Capture the cell that displays the provided text and extract its [X, Y] central coordinate. 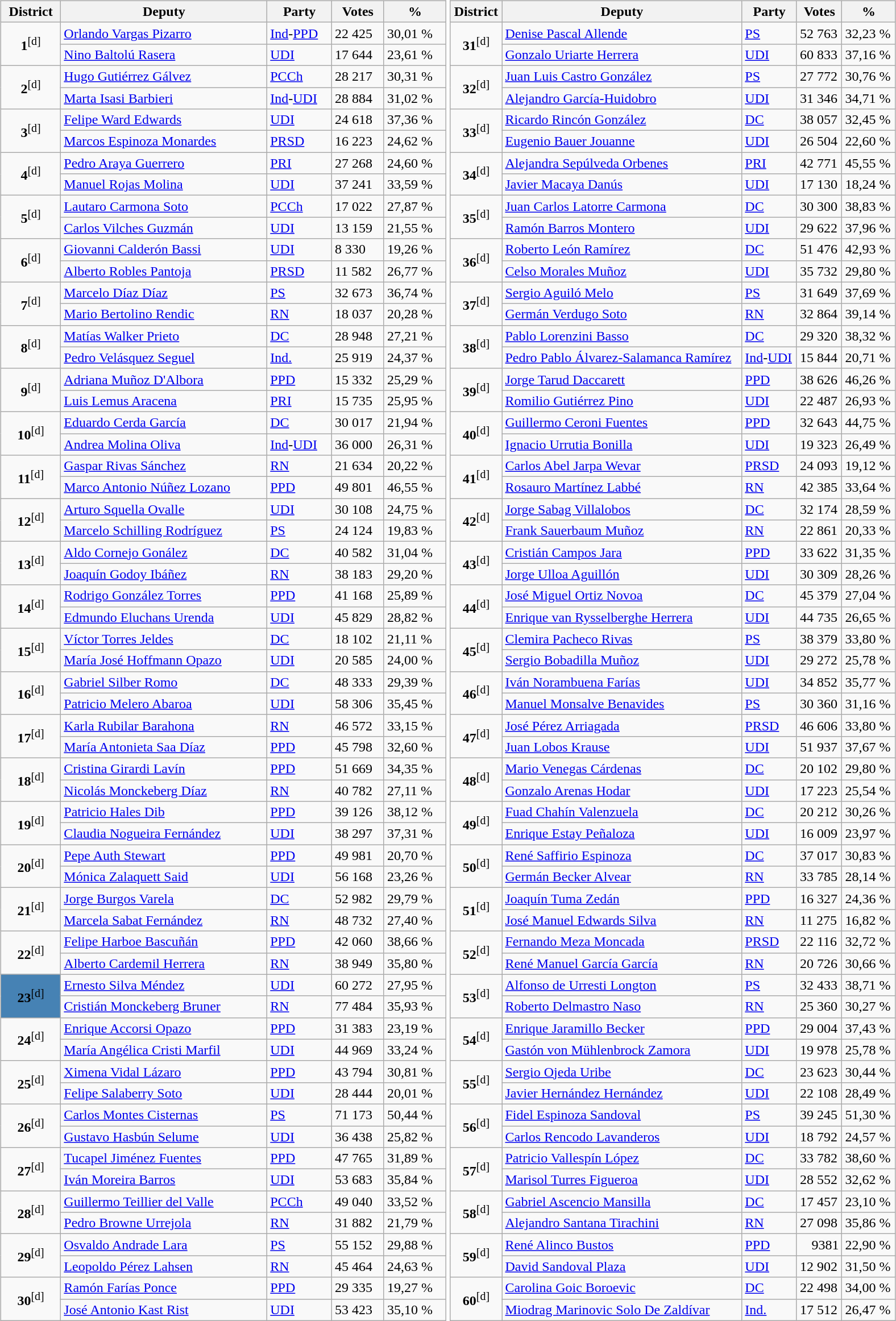
35,45 % [415, 704]
Alfonso de Urresti Longton [622, 985]
53 423 [358, 1310]
17 512 [819, 1310]
16[d] [31, 693]
50[d] [476, 866]
46[d] [476, 693]
50,44 % [415, 1115]
42 385 [819, 488]
58 306 [358, 704]
Fernando Meza Moncada [622, 942]
46,55 % [415, 488]
56[d] [476, 1125]
16 223 [358, 142]
Karla Rubilar Barahona [164, 725]
60 272 [358, 985]
Marcos Espinoza Monardes [164, 142]
23,19 % [415, 1028]
21,79 % [415, 1223]
27 772 [819, 76]
49[d] [476, 823]
Nino Baltolú Rasera [164, 55]
41[d] [476, 477]
15 844 [819, 358]
26[d] [31, 1125]
48 732 [358, 920]
35,84 % [415, 1180]
31[d] [476, 44]
Aldo Cornejo Gonález [164, 553]
35,86 % [869, 1223]
24,37 % [415, 358]
Gonzalo Arenas Hodar [622, 791]
24,62 % [415, 142]
30,31 % [415, 76]
39,14 % [869, 314]
24 124 [358, 531]
Juan Lobos Krause [622, 747]
Carolina Goic Boroevic [622, 1288]
30 300 [819, 206]
Guillermo Ceroni Fuentes [622, 422]
19,12 % [869, 466]
María Angélica Cristi Marfil [164, 1050]
Felipe Ward Edwards [164, 120]
51 937 [819, 747]
Ximena Vidal Lázaro [164, 1071]
Sergio Bobadilla Muñoz [622, 660]
45 798 [358, 747]
56 168 [358, 877]
28,49 % [869, 1093]
20 212 [819, 812]
31,02 % [415, 98]
41 168 [358, 596]
28 948 [358, 336]
38 183 [358, 574]
Jorge Sabag Villalobos [622, 509]
22 108 [819, 1093]
40 782 [358, 791]
18 037 [358, 314]
21 634 [358, 466]
37 017 [819, 855]
Marcela Sabat Fernández [164, 920]
15 332 [358, 379]
60[d] [476, 1299]
27,21 % [415, 336]
29,88 % [415, 1245]
54[d] [476, 1039]
Edmundo Eluchans Urenda [164, 617]
31,16 % [869, 704]
Luis Lemus Aracena [164, 401]
38 379 [819, 639]
Miodrag Marinovic Solo De Zaldívar [622, 1310]
Marco Antonio Núñez Lozano [164, 488]
49 801 [358, 488]
Enrique Estay Peñaloza [622, 834]
Nicolás Monckeberg Díaz [164, 791]
5[d] [31, 217]
28,82 % [415, 617]
51 669 [358, 768]
17 130 [819, 185]
40 582 [358, 553]
48 333 [358, 682]
23[d] [31, 996]
Manuel Monsalve Benavides [622, 704]
Sergio Aguiló Melo [622, 293]
Leopoldo Pérez Lahsen [164, 1266]
Pablo Lorenzini Basso [622, 336]
José Antonio Kast Rist [164, 1310]
Jorge Tarud Daccarett [622, 379]
19,27 % [415, 1288]
Jorge Burgos Varela [164, 899]
Osvaldo Andrade Lara [164, 1245]
24 093 [819, 466]
23,97 % [869, 834]
26,49 % [869, 444]
38,12 % [415, 812]
21,55 % [415, 228]
Pepe Auth Stewart [164, 855]
34[d] [476, 174]
37,16 % [869, 55]
33 782 [819, 1158]
33,64 % [869, 488]
23,26 % [415, 877]
21,11 % [415, 639]
Manuel Rojas Molina [164, 185]
25,29 % [415, 379]
13[d] [31, 563]
15[d] [31, 650]
Mario Bertolino Rendic [164, 314]
Celso Morales Muñoz [622, 271]
Alejandro Santana Tirachini [622, 1223]
37,36 % [415, 120]
46 606 [819, 725]
32 864 [819, 314]
Gustavo Hasbún Selume [164, 1136]
27 268 [358, 163]
26,31 % [415, 444]
37,67 % [869, 747]
Gonzalo Uriarte Herrera [622, 55]
29,79 % [415, 899]
27,04 % [869, 596]
36[d] [476, 260]
14[d] [31, 607]
Alberto Cardemil Herrera [164, 963]
46,26 % [869, 379]
47[d] [476, 736]
Patricio Hales Dib [164, 812]
30,66 % [869, 963]
29 272 [819, 660]
22[d] [31, 953]
40[d] [476, 433]
33[d] [476, 131]
22 487 [819, 401]
47 765 [358, 1158]
Matías Walker Prieto [164, 336]
Eduardo Cerda García [164, 422]
Cristián Monckeberg Bruner [164, 1007]
31,89 % [415, 1158]
Alejandro García-Huidobro [622, 98]
30,01 % [415, 33]
Rosauro Martínez Labbé [622, 488]
27,11 % [415, 791]
53 683 [358, 1180]
42 771 [819, 163]
Carlos Vilches Guzmán [164, 228]
36 438 [358, 1136]
27,95 % [415, 985]
6[d] [31, 260]
51,30 % [869, 1115]
37,69 % [869, 293]
36,74 % [415, 293]
Ramón Farías Ponce [164, 1288]
43 794 [358, 1071]
58[d] [476, 1212]
Carlos Rencodo Lavanderos [622, 1136]
44[d] [476, 607]
Sergio Ojeda Uribe [622, 1071]
37 241 [358, 185]
52 982 [358, 899]
Gaspar Rivas Sánchez [164, 466]
29,20 % [415, 574]
Roberto León Ramírez [622, 250]
33,59 % [415, 185]
17 223 [819, 791]
25 919 [358, 358]
Rodrigo González Torres [164, 596]
53[d] [476, 996]
24,36 % [869, 899]
Orlando Vargas Pizarro [164, 33]
32,72 % [869, 942]
31,04 % [415, 553]
71 173 [358, 1115]
22 116 [819, 942]
30,81 % [415, 1071]
25,89 % [415, 596]
Gabriel Ascencio Mansilla [622, 1202]
Enrique Jaramillo Becker [622, 1028]
Ernesto Silva Méndez [164, 985]
Ricardo Rincón González [622, 120]
18,24 % [869, 185]
Enrique Accorsi Opazo [164, 1028]
29 622 [819, 228]
Giovanni Calderón Bassi [164, 250]
26,93 % [869, 401]
1[d] [31, 44]
44,75 % [869, 422]
David Sandoval Plaza [622, 1266]
30[d] [31, 1299]
Arturo Squella Ovalle [164, 509]
45,55 % [869, 163]
25,95 % [415, 401]
32 643 [819, 422]
59[d] [476, 1256]
Javier Macaya Danús [622, 185]
Roberto Delmastro Naso [622, 1007]
Iván Norambuena Farías [622, 682]
René Saffirio Espinoza [622, 855]
35,77 % [869, 682]
28 444 [358, 1093]
35,10 % [415, 1310]
31,50 % [869, 1266]
24,63 % [415, 1266]
48[d] [476, 779]
20 585 [358, 660]
9381 [819, 1245]
31 882 [358, 1223]
20 102 [819, 768]
Adriana Muñoz D'Albora [164, 379]
38,83 % [869, 206]
42,93 % [869, 250]
16 327 [819, 899]
Gabriel Silber Romo [164, 682]
30 108 [358, 509]
Pedro Browne Urrejola [164, 1223]
20,28 % [415, 314]
15 735 [358, 401]
17 644 [358, 55]
16 009 [819, 834]
32,62 % [869, 1180]
24[d] [31, 1039]
9[d] [31, 390]
Fidel Espinoza Sandoval [622, 1115]
35,93 % [415, 1007]
33,24 % [415, 1050]
20,22 % [415, 466]
Marcelo Schilling Rodríguez [164, 531]
38 297 [358, 834]
29[d] [31, 1256]
Felipe Harboe Bascuñán [164, 942]
52 763 [819, 33]
27[d] [31, 1169]
Germán Becker Alvear [622, 877]
Marisol Turres Figueroa [622, 1180]
19 323 [819, 444]
11 275 [819, 920]
Joaquín Tuma Zedán [622, 899]
José Miguel Ortiz Novoa [622, 596]
38,71 % [869, 985]
34,35 % [415, 768]
11[d] [31, 477]
16,82 % [869, 920]
19 978 [819, 1050]
44 969 [358, 1050]
32 174 [819, 509]
27 098 [819, 1223]
25,82 % [415, 1136]
42[d] [476, 520]
29 335 [358, 1288]
25[d] [31, 1082]
38,60 % [869, 1158]
Iván Moreira Barros [164, 1180]
22,60 % [869, 142]
7[d] [31, 304]
26,65 % [869, 617]
26,77 % [415, 271]
José Pérez Arriagada [622, 725]
Ind-PPD [300, 33]
38,66 % [415, 942]
27,40 % [415, 920]
René Manuel García García [622, 963]
33,15 % [415, 725]
Frank Sauerbaum Muñoz [622, 531]
51 476 [819, 250]
19[d] [31, 823]
19,83 % [415, 531]
44 735 [819, 617]
34,71 % [869, 98]
Hugo Gutiérrez Gálvez [164, 76]
Clemira Pacheco Rivas [622, 639]
29 320 [819, 336]
María José Hoffmann Opazo [164, 660]
Juan Luis Castro González [622, 76]
20,33 % [869, 531]
Felipe Salaberry Soto [164, 1093]
Pedro Araya Guerrero [164, 163]
Claudia Nogueira Fernández [164, 834]
Pedro Pablo Álvarez-Salamanca Ramírez [622, 358]
28[d] [31, 1212]
45 464 [358, 1266]
Mario Venegas Cárdenas [622, 768]
32 433 [819, 985]
11 582 [358, 271]
29 004 [819, 1028]
28 884 [358, 98]
María Antonieta Saa Díaz [164, 747]
Joaquín Godoy Ibáñez [164, 574]
18[d] [31, 779]
Tucapel Jiménez Fuentes [164, 1158]
31 383 [358, 1028]
30,44 % [869, 1071]
Andrea Molina Oliva [164, 444]
Alejandra Sepúlveda Orbenes [622, 163]
José Manuel Edwards Silva [622, 920]
28,14 % [869, 877]
38,32 % [869, 336]
Ramón Barros Montero [622, 228]
33 622 [819, 553]
28,59 % [869, 509]
Denise Pascal Allende [622, 33]
26 504 [819, 142]
30,27 % [869, 1007]
29,39 % [415, 682]
21,94 % [415, 422]
Patricio Vallespín López [622, 1158]
22 425 [358, 33]
46 572 [358, 725]
30 017 [358, 422]
3[d] [31, 131]
24,00 % [415, 660]
23 623 [819, 1071]
39[d] [476, 390]
31 649 [819, 293]
20,01 % [415, 1093]
Cristina Girardi Lavín [164, 768]
55[d] [476, 1082]
Lautaro Carmona Soto [164, 206]
35[d] [476, 217]
37,43 % [869, 1028]
25 360 [819, 1007]
31 346 [819, 98]
60 833 [819, 55]
34,00 % [869, 1288]
39 126 [358, 812]
17 022 [358, 206]
Marta Isasi Barbieri [164, 98]
Ignacio Urrutia Bonilla [622, 444]
30 360 [819, 704]
Patricio Melero Abaroa [164, 704]
36 000 [358, 444]
25,54 % [869, 791]
20,70 % [415, 855]
26,47 % [869, 1310]
33,52 % [415, 1202]
38 949 [358, 963]
42 060 [358, 942]
Romilio Gutiérrez Pino [622, 401]
Gastón von Mühlenbrock Zamora [622, 1050]
28 217 [358, 76]
32[d] [476, 87]
45[d] [476, 650]
24,75 % [415, 509]
35 732 [819, 271]
28 552 [819, 1180]
38 057 [819, 120]
Marcelo Díaz Díaz [164, 293]
37,96 % [869, 228]
19,26 % [415, 250]
Carlos Abel Jarpa Wevar [622, 466]
18 792 [819, 1136]
18 102 [358, 639]
45 379 [819, 596]
20 726 [819, 963]
21[d] [31, 909]
22 498 [819, 1288]
27,87 % [415, 206]
Jorge Ulloa Aguillón [622, 574]
Cristián Campos Jara [622, 553]
Alberto Robles Pantoja [164, 271]
Enrique van Rysselberghe Herrera [622, 617]
35,80 % [415, 963]
30,76 % [869, 76]
Carlos Montes Cisternas [164, 1115]
17 457 [819, 1202]
Víctor Torres Jeldes [164, 639]
45 829 [358, 617]
28,26 % [869, 574]
2[d] [31, 87]
57[d] [476, 1169]
37,31 % [415, 834]
12[d] [31, 520]
13 159 [358, 228]
Fuad Chahín Valenzuela [622, 812]
33 785 [819, 877]
31,35 % [869, 553]
Eugenio Bauer Jouanne [622, 142]
20[d] [31, 866]
Mónica Zalaquett Said [164, 877]
38 626 [819, 379]
55 152 [358, 1245]
Germán Verdugo Soto [622, 314]
49 981 [358, 855]
8 330 [358, 250]
38[d] [476, 347]
Javier Hernández Hernández [622, 1093]
37[d] [476, 304]
52[d] [476, 953]
Juan Carlos Latorre Carmona [622, 206]
30,83 % [869, 855]
77 484 [358, 1007]
Pedro Velásquez Seguel [164, 358]
30 309 [819, 574]
12 902 [819, 1266]
49 040 [358, 1202]
23,61 % [415, 55]
24,60 % [415, 163]
22,90 % [869, 1245]
17[d] [31, 736]
43[d] [476, 563]
39 245 [819, 1115]
23,10 % [869, 1202]
René Alinco Bustos [622, 1245]
24 618 [358, 120]
51[d] [476, 909]
8[d] [31, 347]
32,23 % [869, 33]
32,45 % [869, 120]
10[d] [31, 433]
30,26 % [869, 812]
22 861 [819, 531]
34 852 [819, 682]
32,60 % [415, 747]
Guillermo Teillier del Valle [164, 1202]
20,71 % [869, 358]
32 673 [358, 293]
24,57 % [869, 1136]
4[d] [31, 174]
